Return [X, Y] of the center of cell containing provided text 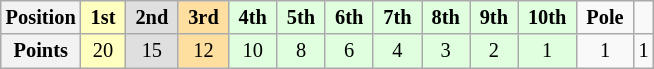
6 [349, 51]
8th [446, 17]
10th [547, 17]
4 [397, 51]
8 [301, 51]
2 [494, 51]
6th [349, 17]
1st [104, 17]
9th [494, 17]
Pole [604, 17]
15 [152, 51]
7th [397, 17]
4th [253, 17]
12 [203, 51]
20 [104, 51]
Points [41, 51]
3rd [203, 17]
10 [253, 51]
3 [446, 51]
5th [301, 17]
Position [41, 17]
2nd [152, 17]
